Provide the (X, Y) coordinate of the cell's center where the given text is located.  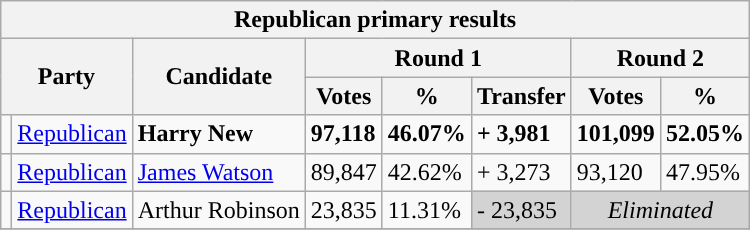
Harry New (218, 134)
+ 3,981 (521, 134)
93,120 (616, 172)
23,835 (344, 210)
101,099 (616, 134)
- 23,835 (521, 210)
42.62% (426, 172)
+ 3,273 (521, 172)
Republican primary results (376, 20)
52.05% (704, 134)
47.95% (704, 172)
Candidate (218, 77)
Round 2 (660, 58)
Party (66, 77)
11.31% (426, 210)
James Watson (218, 172)
46.07% (426, 134)
Transfer (521, 96)
Arthur Robinson (218, 210)
97,118 (344, 134)
Eliminated (660, 210)
89,847 (344, 172)
Round 1 (438, 58)
